Return the [x, y] coordinate for the center point of the cell that contains the specified text.  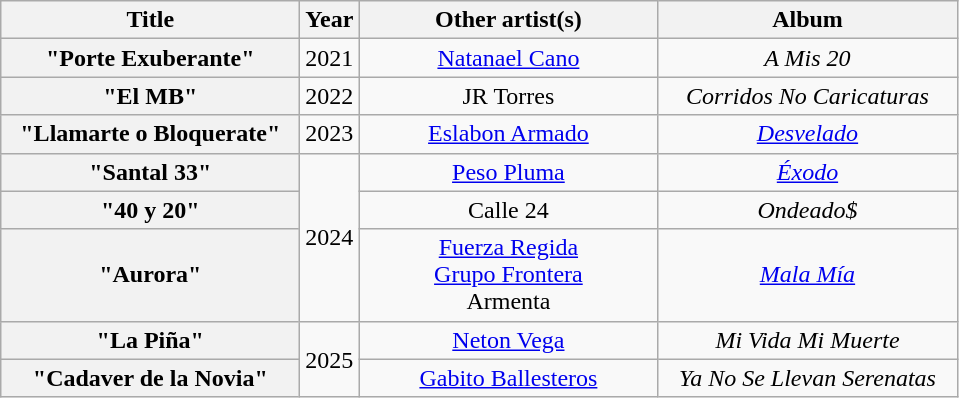
Desvelado [808, 134]
Gabito Ballesteros [508, 378]
2025 [330, 359]
"Santal 33" [150, 172]
"Cadaver de la Novia" [150, 378]
Ya No Se Llevan Serenatas [808, 378]
Fuerza RegidaGrupo FronteraArmenta [508, 275]
2023 [330, 134]
"Aurora" [150, 275]
Mala Mía [808, 275]
Year [330, 20]
2021 [330, 58]
Mi Vida Mi Muerte [808, 340]
"40 y 20" [150, 210]
Peso Pluma [508, 172]
Album [808, 20]
"El MB" [150, 96]
Eslabon Armado [508, 134]
JR Torres [508, 96]
Ondeado$ [808, 210]
2024 [330, 237]
Corridos No Caricaturas [808, 96]
2022 [330, 96]
Title [150, 20]
"Porte Exuberante" [150, 58]
Neton Vega [508, 340]
Natanael Cano [508, 58]
Éxodo [808, 172]
"Llamarte o Bloquerate" [150, 134]
A Mis 20 [808, 58]
"La Piña" [150, 340]
Calle 24 [508, 210]
Other artist(s) [508, 20]
